Identify which cell holds the provided text, then report its [X, Y] central coordinate. 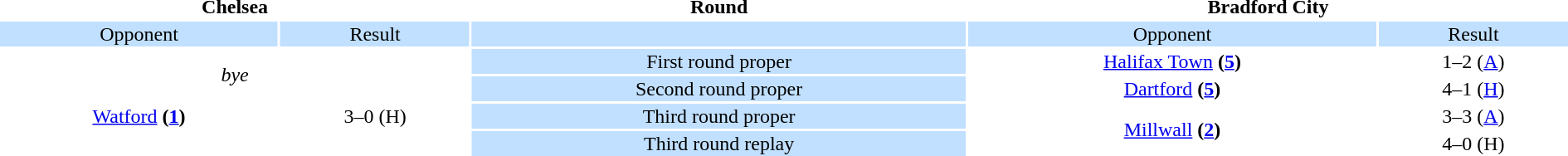
Halifax Town (5) [1172, 61]
4–1 (H) [1473, 89]
Third round replay [718, 144]
Millwall (2) [1172, 129]
Watford (1) [139, 116]
First round proper [718, 61]
Second round proper [718, 89]
Third round proper [718, 116]
4–0 (H) [1473, 144]
3–0 (H) [375, 116]
3–3 (A) [1473, 116]
1–2 (A) [1473, 61]
bye [235, 75]
Dartford (5) [1172, 89]
